Find where the given text appears and provide that cell's center as [x, y] coordinate. 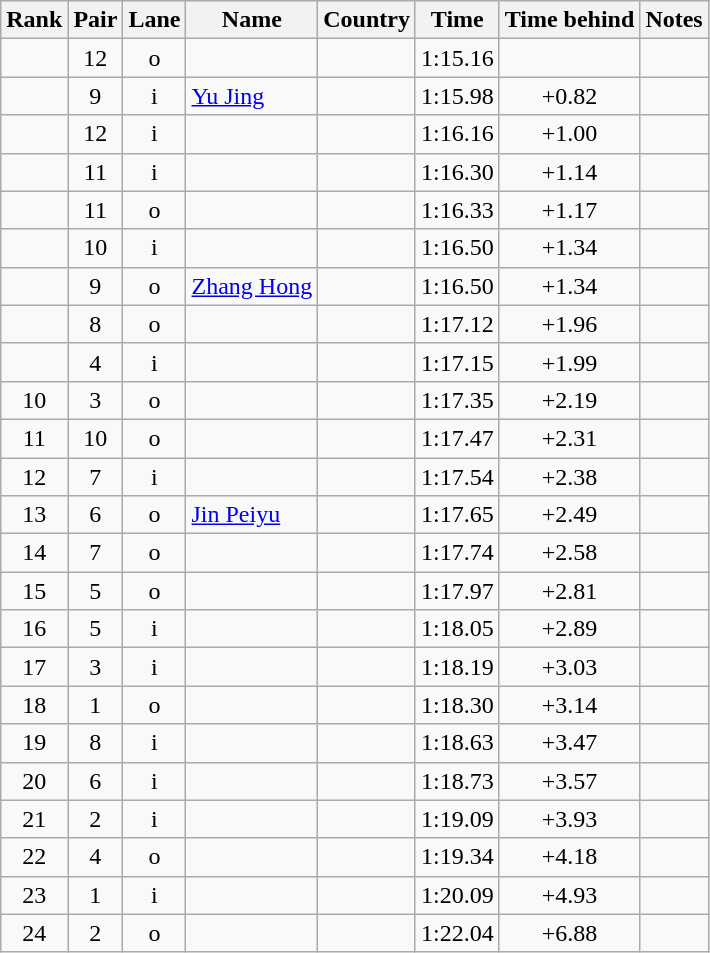
1:17.12 [457, 324]
Country [367, 20]
+6.88 [570, 933]
+2.49 [570, 515]
1:16.33 [457, 210]
+1.17 [570, 210]
18 [34, 705]
Notes [674, 20]
+1.14 [570, 172]
1:18.30 [457, 705]
17 [34, 667]
Rank [34, 20]
14 [34, 553]
+2.19 [570, 400]
+2.58 [570, 553]
13 [34, 515]
+1.99 [570, 362]
20 [34, 781]
1:15.98 [457, 96]
+3.03 [570, 667]
22 [34, 857]
1:16.16 [457, 134]
+1.00 [570, 134]
1:17.54 [457, 477]
Yu Jing [252, 96]
1:17.35 [457, 400]
+2.31 [570, 438]
1:18.05 [457, 629]
+2.81 [570, 591]
Jin Peiyu [252, 515]
+3.93 [570, 819]
+2.89 [570, 629]
Name [252, 20]
+4.93 [570, 895]
15 [34, 591]
1:18.19 [457, 667]
Pair [96, 20]
+1.96 [570, 324]
+0.82 [570, 96]
21 [34, 819]
19 [34, 743]
1:17.74 [457, 553]
+3.47 [570, 743]
1:18.73 [457, 781]
1:18.63 [457, 743]
Zhang Hong [252, 286]
Time behind [570, 20]
1:15.16 [457, 58]
+2.38 [570, 477]
24 [34, 933]
Lane [154, 20]
23 [34, 895]
1:19.34 [457, 857]
+4.18 [570, 857]
1:16.30 [457, 172]
+3.57 [570, 781]
1:22.04 [457, 933]
1:17.65 [457, 515]
1:20.09 [457, 895]
1:17.47 [457, 438]
+3.14 [570, 705]
16 [34, 629]
Time [457, 20]
1:17.97 [457, 591]
1:19.09 [457, 819]
1:17.15 [457, 362]
